From the cell containing the given text, extract its center point as (X, Y) coordinate. 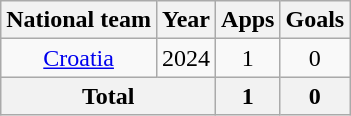
Year (186, 20)
2024 (186, 58)
Apps (248, 20)
National team (79, 20)
Total (108, 96)
Croatia (79, 58)
Goals (315, 20)
